Extract the (X, Y) coordinate from the center of the cell holding the provided text.  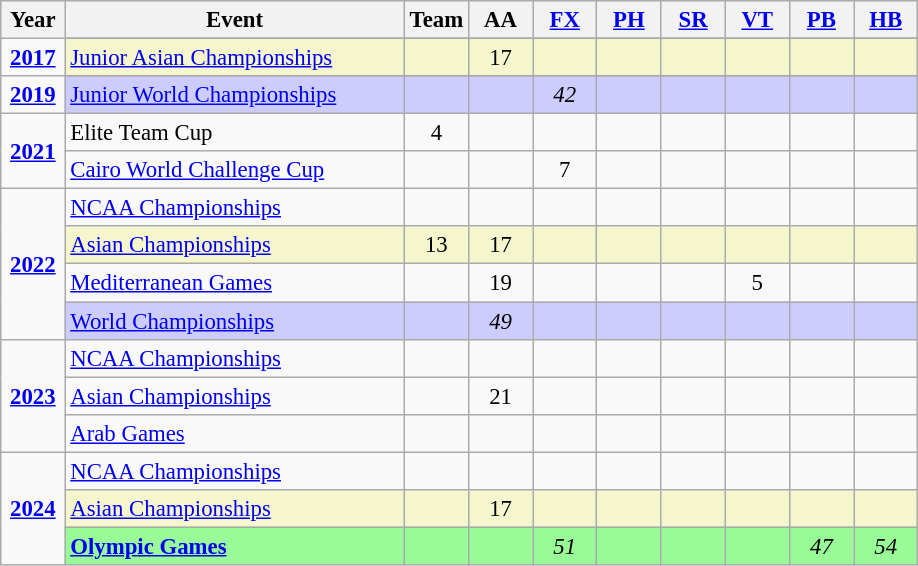
Elite Team Cup (234, 133)
Mediterranean Games (234, 283)
2019 (33, 95)
19 (500, 283)
PB (821, 20)
FX (565, 20)
Arab Games (234, 433)
Olympic Games (234, 546)
2023 (33, 396)
7 (565, 170)
5 (757, 283)
AA (500, 20)
2021 (33, 152)
Team (436, 20)
World Championships (234, 321)
SR (693, 20)
Event (234, 20)
2024 (33, 508)
Year (33, 20)
42 (565, 95)
49 (500, 321)
HB (886, 20)
13 (436, 245)
47 (821, 546)
Junior Asian Championships (234, 58)
51 (565, 546)
Cairo World Challenge Cup (234, 170)
2022 (33, 264)
PH (629, 20)
4 (436, 133)
2017 (33, 58)
21 (500, 396)
54 (886, 546)
VT (757, 20)
Junior World Championships (234, 95)
